Extract the (X, Y) coordinate from the center of the cell holding the provided text.  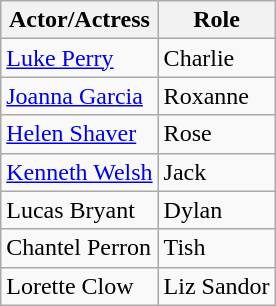
Role (216, 20)
Luke Perry (80, 58)
Lucas Bryant (80, 210)
Roxanne (216, 96)
Dylan (216, 210)
Helen Shaver (80, 134)
Tish (216, 248)
Liz Sandor (216, 286)
Rose (216, 134)
Jack (216, 172)
Actor/Actress (80, 20)
Charlie (216, 58)
Kenneth Welsh (80, 172)
Lorette Clow (80, 286)
Chantel Perron (80, 248)
Joanna Garcia (80, 96)
